Search for the cell housing the specified text and yield its (X, Y) center coordinate. 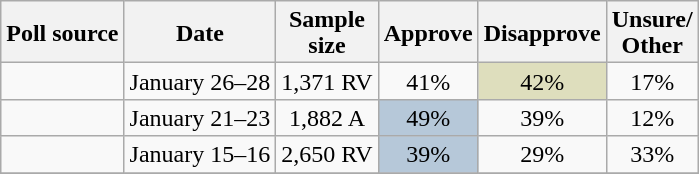
Approve (428, 32)
1,371 RV (327, 82)
January 21–23 (200, 118)
42% (542, 82)
49% (428, 118)
33% (652, 154)
2,650 RV (327, 154)
Date (200, 32)
29% (542, 154)
17% (652, 82)
Unsure/Other (652, 32)
1,882 A (327, 118)
Samplesize (327, 32)
12% (652, 118)
January 26–28 (200, 82)
January 15–16 (200, 154)
41% (428, 82)
Poll source (62, 32)
Disapprove (542, 32)
